Return (x, y) of the center of cell containing provided text 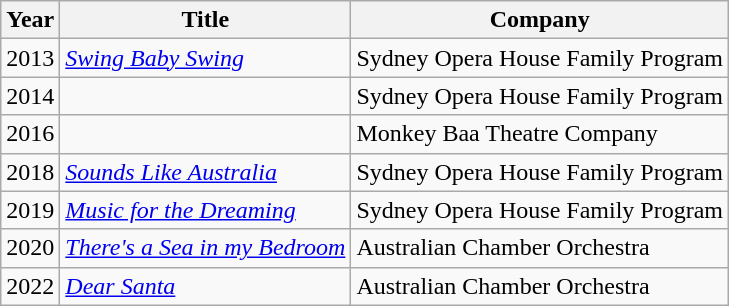
Monkey Baa Theatre Company (540, 134)
2022 (30, 286)
2013 (30, 58)
2014 (30, 96)
Dear Santa (206, 286)
Year (30, 20)
2020 (30, 248)
Company (540, 20)
Swing Baby Swing (206, 58)
2018 (30, 172)
2019 (30, 210)
2016 (30, 134)
There's a Sea in my Bedroom (206, 248)
Sounds Like Australia (206, 172)
Title (206, 20)
Music for the Dreaming (206, 210)
